Scan for the cell matching the given text and deliver its [X, Y] coordinate at center. 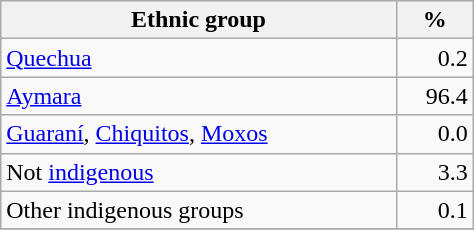
0.1 [434, 210]
96.4 [434, 96]
3.3 [434, 172]
0.0 [434, 134]
Aymara [198, 96]
Not indigenous [198, 172]
Quechua [198, 58]
Ethnic group [198, 20]
% [434, 20]
Guaraní, Chiquitos, Moxos [198, 134]
Other indigenous groups [198, 210]
0.2 [434, 58]
